Locate the cell with the specified text and output its [x, y] center coordinate. 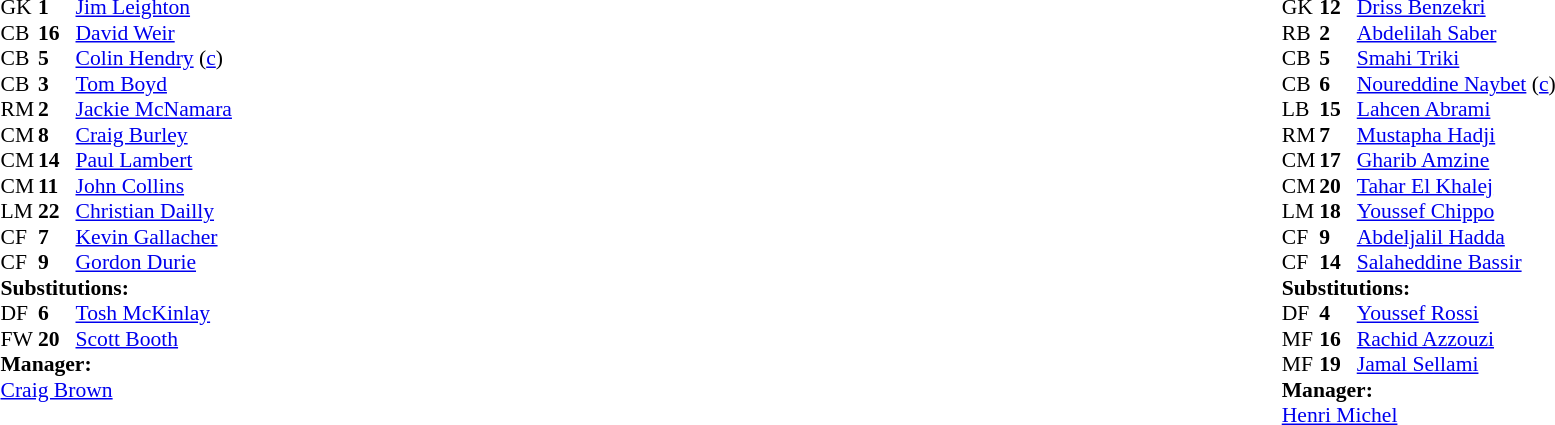
David Weir [154, 33]
Manager: [116, 365]
Craig Brown [116, 390]
Tosh McKinlay [154, 313]
Gordon Durie [154, 263]
3 [57, 84]
15 [1338, 109]
18 [1338, 211]
17 [1338, 161]
Christian Dailly [154, 211]
Jackie McNamara [154, 109]
RB [1301, 33]
Craig Burley [154, 135]
Paul Lambert [154, 161]
11 [57, 186]
Kevin Gallacher [154, 237]
LB [1301, 109]
4 [1338, 313]
Scott Booth [154, 339]
Substitutions: [116, 288]
Colin Hendry (c) [154, 59]
8 [57, 135]
Tom Boyd [154, 84]
19 [1338, 365]
John Collins [154, 186]
FW [19, 339]
22 [57, 211]
